Find where the given text appears and provide that cell's center as (x, y) coordinate. 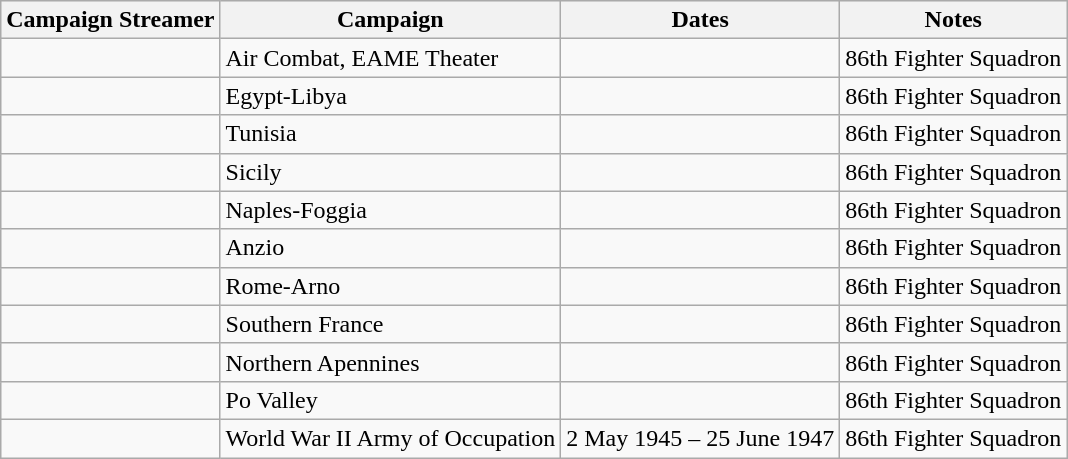
Rome-Arno (390, 286)
2 May 1945 – 25 June 1947 (700, 438)
Dates (700, 20)
Notes (954, 20)
Campaign (390, 20)
Air Combat, EAME Theater (390, 58)
Tunisia (390, 134)
Egypt-Libya (390, 96)
Southern France (390, 324)
Campaign Streamer (110, 20)
Northern Apennines (390, 362)
World War II Army of Occupation (390, 438)
Anzio (390, 248)
Po Valley (390, 400)
Sicily (390, 172)
Naples-Foggia (390, 210)
